Extract the [x, y] coordinate from the center of the cell holding the provided text.  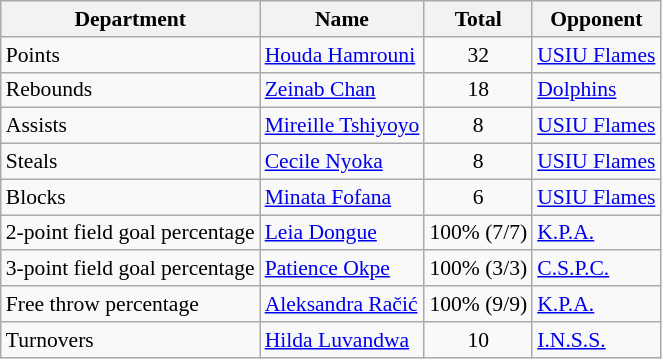
C.S.P.C. [596, 269]
2-point field goal percentage [130, 233]
Houda Hamrouni [342, 55]
Name [342, 19]
Department [130, 19]
18 [478, 90]
Opponent [596, 19]
Assists [130, 126]
10 [478, 340]
32 [478, 55]
I.N.S.S. [596, 340]
Steals [130, 162]
Blocks [130, 197]
Points [130, 55]
Free throw percentage [130, 304]
Aleksandra Račić [342, 304]
Cecile Nyoka [342, 162]
3-point field goal percentage [130, 269]
Patience Okpe [342, 269]
Turnovers [130, 340]
100% (7/7) [478, 233]
Minata Fofana [342, 197]
Hilda Luvandwa [342, 340]
Rebounds [130, 90]
Leia Dongue [342, 233]
Zeinab Chan [342, 90]
100% (9/9) [478, 304]
100% (3/3) [478, 269]
Mireille Tshiyoyo [342, 126]
Total [478, 19]
6 [478, 197]
Dolphins [596, 90]
